Return the [x, y] coordinate for the center point of the cell that contains the specified text.  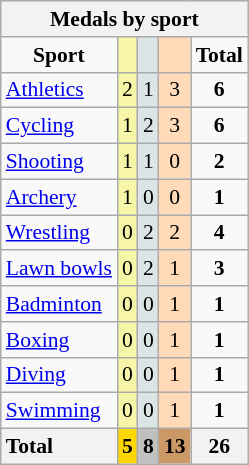
13 [175, 447]
5 [128, 447]
26 [220, 447]
Diving [59, 375]
Badminton [59, 304]
Athletics [59, 90]
Boxing [59, 340]
Lawn bowls [59, 269]
Shooting [59, 162]
Wrestling [59, 233]
Medals by sport [124, 19]
Swimming [59, 411]
Archery [59, 197]
4 [220, 233]
Sport [59, 55]
8 [148, 447]
Cycling [59, 126]
